Determine the [X, Y] coordinate at the center of the cell enclosing the given text.  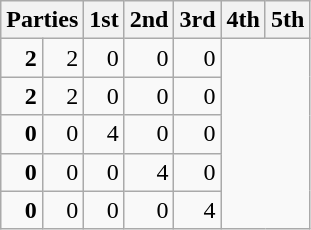
4th [243, 20]
2nd [149, 20]
Parties [42, 20]
5th [287, 20]
1st [104, 20]
3rd [198, 20]
